Return the [x, y] coordinate for the center point of the cell that contains the specified text.  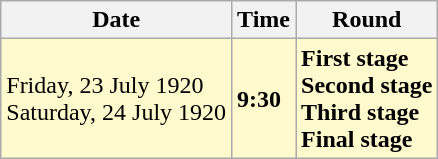
Date [116, 20]
Friday, 23 July 1920Saturday, 24 July 1920 [116, 98]
9:30 [264, 98]
Time [264, 20]
Round [367, 20]
First stageSecond stageThird stageFinal stage [367, 98]
